Determine the (x, y) coordinate at the center of the cell enclosing the given text.  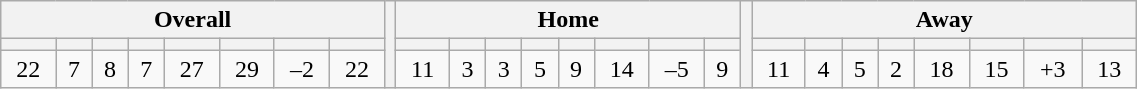
13 (1110, 69)
–2 (302, 69)
–5 (676, 69)
2 (896, 69)
Overall (193, 20)
27 (192, 69)
8 (110, 69)
Home (568, 20)
14 (622, 69)
15 (996, 69)
4 (823, 69)
Away (944, 20)
+3 (1052, 69)
29 (246, 69)
18 (942, 69)
